For the text-containing cell, return its midpoint in (X, Y) coordinate format. 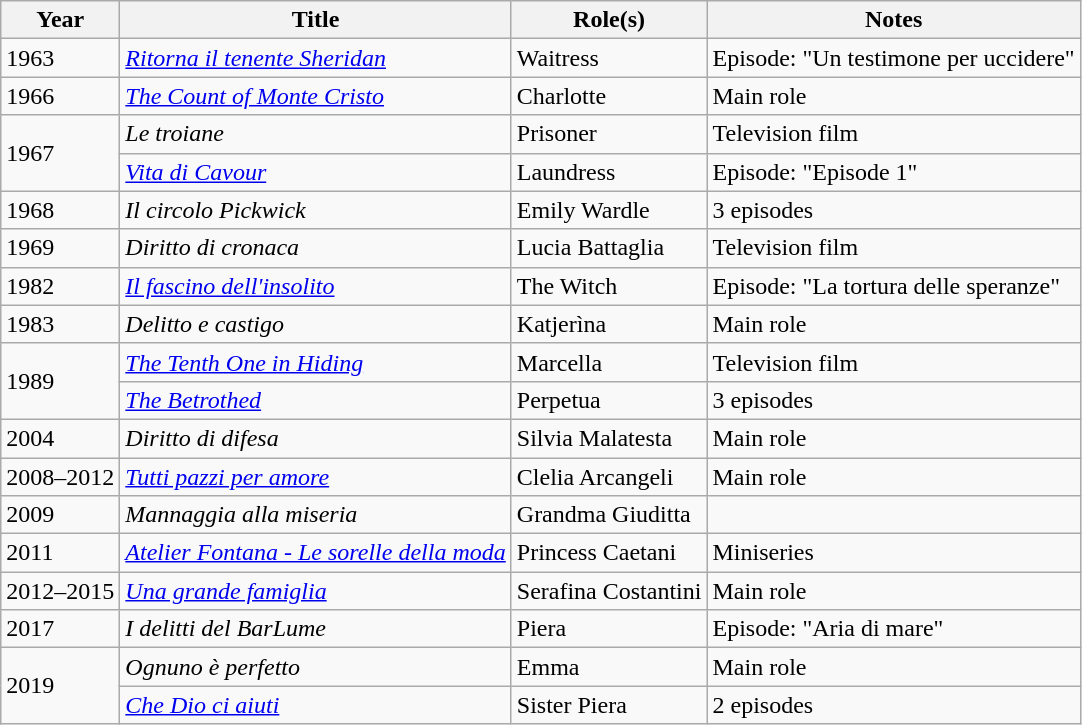
Role(s) (609, 20)
Perpetua (609, 400)
Prisoner (609, 134)
1969 (60, 248)
Marcella (609, 362)
2012–2015 (60, 591)
Year (60, 20)
Title (316, 20)
Silvia Malatesta (609, 438)
The Betrothed (316, 400)
Che Dio ci aiuti (316, 705)
Il circolo Pickwick (316, 210)
Ritorna il tenente Sheridan (316, 58)
Tutti pazzi per amore (316, 477)
Emma (609, 667)
Episode: "Aria di mare" (894, 629)
1963 (60, 58)
Lucia Battaglia (609, 248)
Sister Piera (609, 705)
Charlotte (609, 96)
2004 (60, 438)
Grandma Giuditta (609, 515)
Delitto e castigo (316, 324)
I delitti del BarLume (316, 629)
Episode: "La tortura delle speranze" (894, 286)
Emily Wardle (609, 210)
Piera (609, 629)
1983 (60, 324)
1989 (60, 381)
Vita di Cavour (316, 172)
The Count of Monte Cristo (316, 96)
Diritto di cronaca (316, 248)
Waitress (609, 58)
Mannaggia alla miseria (316, 515)
Miniseries (894, 553)
2009 (60, 515)
2008–2012 (60, 477)
1966 (60, 96)
1968 (60, 210)
Princess Caetani (609, 553)
Una grande famiglia (316, 591)
2019 (60, 686)
Episode: "Un testimone per uccidere" (894, 58)
Il fascino dell'insolito (316, 286)
Le troiane (316, 134)
Ognuno è perfetto (316, 667)
Diritto di difesa (316, 438)
The Tenth One in Hiding (316, 362)
Clelia Arcangeli (609, 477)
2 episodes (894, 705)
The Witch (609, 286)
Serafina Costantini (609, 591)
Atelier Fontana - Le sorelle della moda (316, 553)
Notes (894, 20)
1967 (60, 153)
Episode: "Episode 1" (894, 172)
2017 (60, 629)
2011 (60, 553)
Katjerìna (609, 324)
Laundress (609, 172)
1982 (60, 286)
